Search for the cell housing the specified text and yield its [x, y] center coordinate. 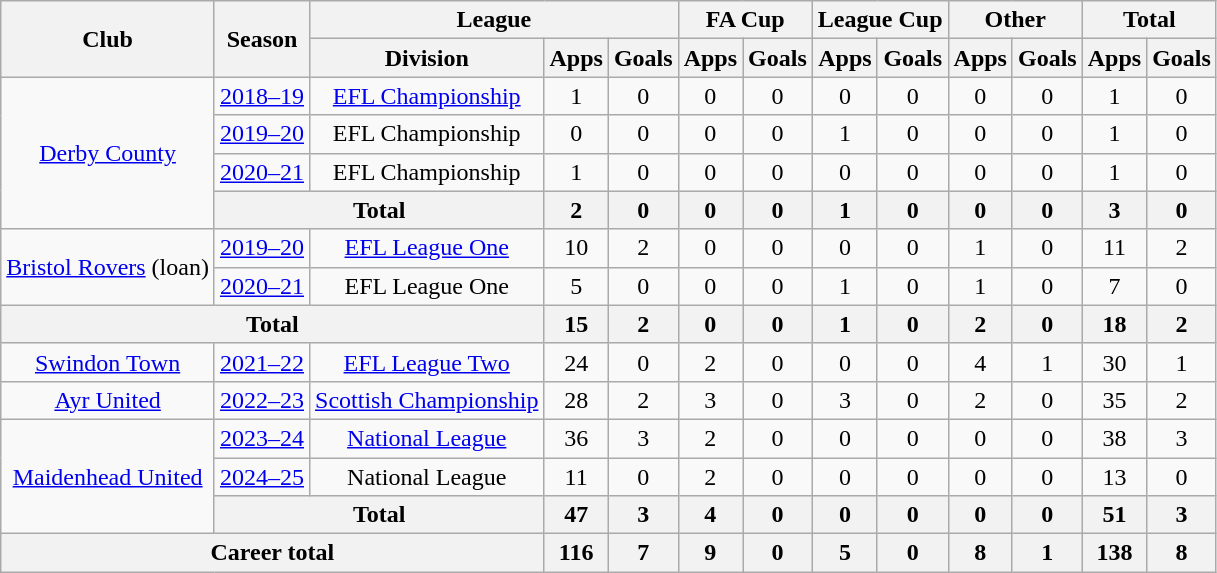
30 [1114, 362]
2022–23 [262, 400]
47 [576, 515]
2018–19 [262, 96]
FA Cup [745, 20]
Bristol Rovers (loan) [108, 267]
28 [576, 400]
10 [576, 248]
EFL League Two [427, 362]
38 [1114, 438]
Career total [272, 553]
138 [1114, 553]
Club [108, 39]
2021–22 [262, 362]
24 [576, 362]
116 [576, 553]
51 [1114, 515]
Scottish Championship [427, 400]
Season [262, 39]
13 [1114, 477]
League [494, 20]
2023–24 [262, 438]
Division [427, 58]
League Cup [880, 20]
36 [576, 438]
18 [1114, 324]
2024–25 [262, 477]
15 [576, 324]
Ayr United [108, 400]
Derby County [108, 153]
Other [1015, 20]
35 [1114, 400]
9 [710, 553]
Swindon Town [108, 362]
Maidenhead United [108, 476]
